Determine the (x, y) coordinate at the center of the cell enclosing the given text.  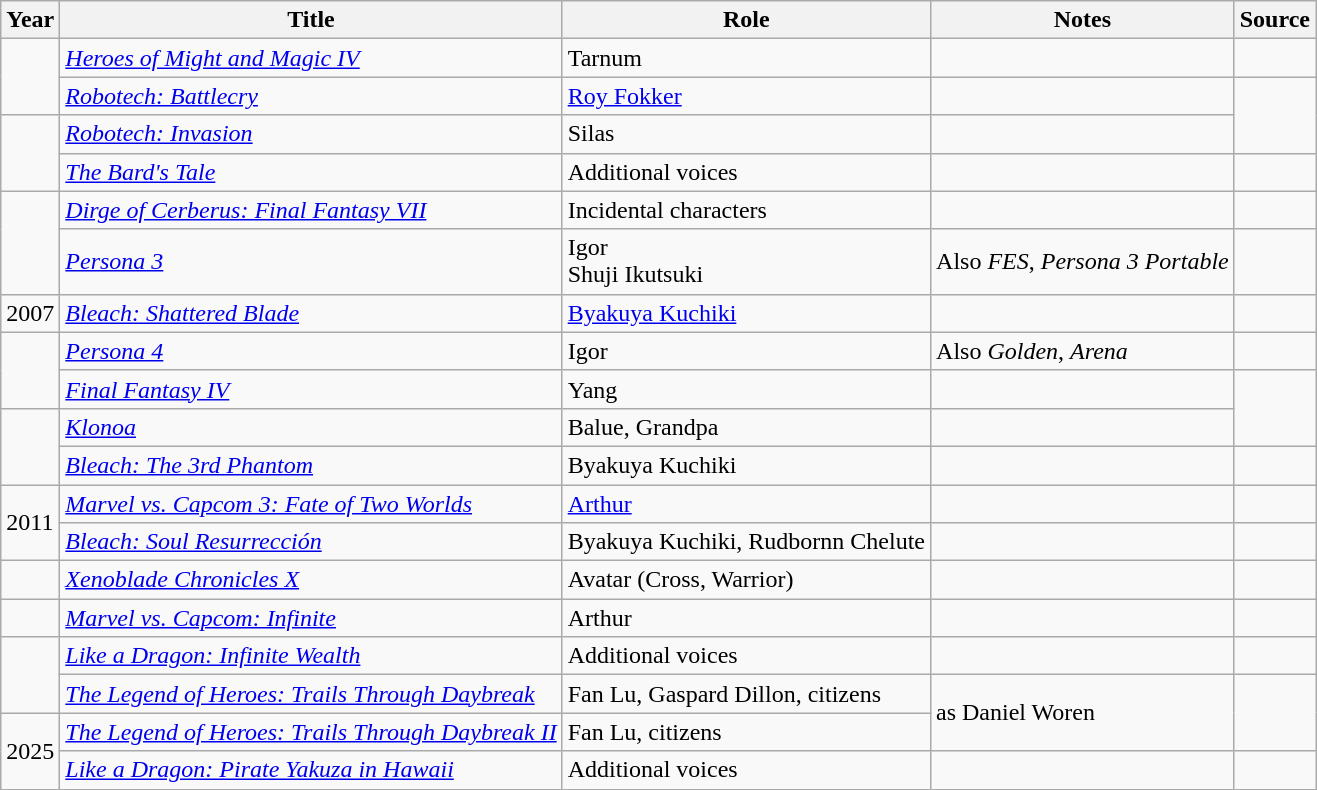
Persona 3 (311, 262)
Heroes of Might and Magic IV (311, 58)
Source (1274, 20)
Bleach: Soul Resurrección (311, 542)
Title (311, 20)
Notes (1083, 20)
Fan Lu, Gaspard Dillon, citizens (746, 694)
Igor (746, 351)
Robotech: Invasion (311, 134)
Marvel vs. Capcom 3: Fate of Two Worlds (311, 503)
Bleach: The 3rd Phantom (311, 465)
The Legend of Heroes: Trails Through Daybreak II (311, 732)
Like a Dragon: Infinite Wealth (311, 656)
Avatar (Cross, Warrior) (746, 580)
Roy Fokker (746, 96)
IgorShuji Ikutsuki (746, 262)
Silas (746, 134)
Xenoblade Chronicles X (311, 580)
Klonoa (311, 427)
Year (30, 20)
2007 (30, 313)
Final Fantasy IV (311, 389)
Persona 4 (311, 351)
The Bard's Tale (311, 172)
Incidental characters (746, 210)
Byakuya Kuchiki, Rudbornn Chelute (746, 542)
Bleach: Shattered Blade (311, 313)
Tarnum (746, 58)
Robotech: Battlecry (311, 96)
2025 (30, 751)
Dirge of Cerberus: Final Fantasy VII (311, 210)
2011 (30, 522)
Yang (746, 389)
Marvel vs. Capcom: Infinite (311, 618)
Like a Dragon: Pirate Yakuza in Hawaii (311, 770)
as Daniel Woren (1083, 713)
Also Golden, Arena (1083, 351)
The Legend of Heroes: Trails Through Daybreak (311, 694)
Fan Lu, citizens (746, 732)
Balue, Grandpa (746, 427)
Role (746, 20)
Also FES, Persona 3 Portable (1083, 262)
